Search for the cell housing the specified text and yield its [x, y] center coordinate. 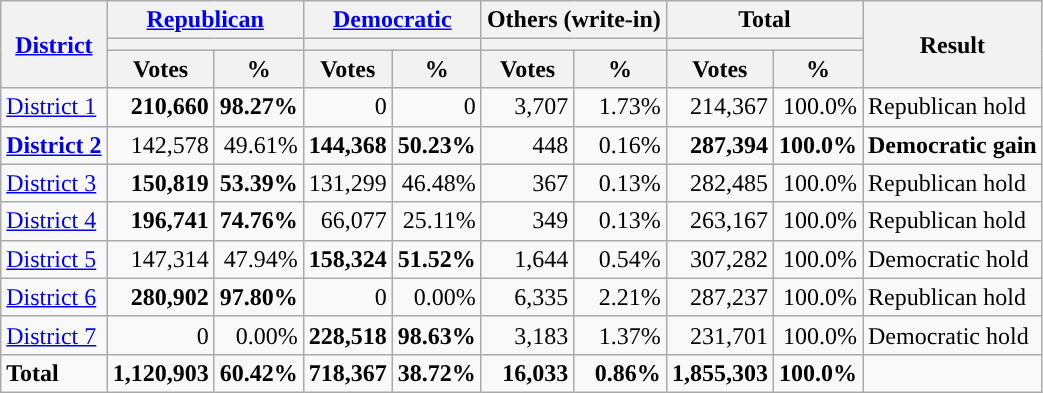
60.42% [258, 373]
District 2 [54, 145]
Republican [205, 20]
280,902 [160, 297]
158,324 [348, 259]
263,167 [720, 221]
District 7 [54, 335]
47.94% [258, 259]
51.52% [436, 259]
74.76% [258, 221]
Result [952, 44]
231,701 [720, 335]
144,368 [348, 145]
District 5 [54, 259]
3,707 [528, 107]
448 [528, 145]
25.11% [436, 221]
196,741 [160, 221]
131,299 [348, 183]
District 6 [54, 297]
3,183 [528, 335]
0.54% [620, 259]
147,314 [160, 259]
49.61% [258, 145]
38.72% [436, 373]
2.21% [620, 297]
1,644 [528, 259]
1,120,903 [160, 373]
46.48% [436, 183]
District [54, 44]
349 [528, 221]
282,485 [720, 183]
District 1 [54, 107]
District 3 [54, 183]
718,367 [348, 373]
66,077 [348, 221]
Democratic [392, 20]
16,033 [528, 373]
0.16% [620, 145]
98.27% [258, 107]
0.86% [620, 373]
District 4 [54, 221]
150,819 [160, 183]
98.63% [436, 335]
53.39% [258, 183]
142,578 [160, 145]
1.37% [620, 335]
307,282 [720, 259]
228,518 [348, 335]
6,335 [528, 297]
97.80% [258, 297]
1,855,303 [720, 373]
210,660 [160, 107]
1.73% [620, 107]
367 [528, 183]
Others (write-in) [574, 20]
287,237 [720, 297]
287,394 [720, 145]
214,367 [720, 107]
50.23% [436, 145]
Democratic gain [952, 145]
